Scan for the cell matching the given text and deliver its (x, y) coordinate at center. 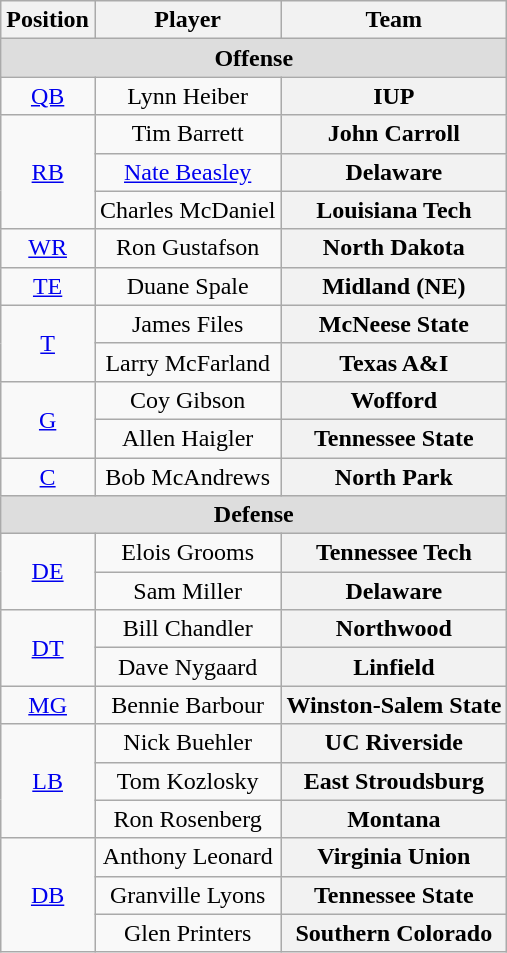
Elois Grooms (187, 553)
Position (48, 20)
MG (48, 705)
Louisiana Tech (394, 210)
James Files (187, 324)
DB (48, 895)
East Stroudsburg (394, 781)
Tim Barrett (187, 134)
WR (48, 248)
Midland (NE) (394, 286)
Granville Lyons (187, 895)
Larry McFarland (187, 362)
Offense (254, 58)
DE (48, 572)
Texas A&I (394, 362)
LB (48, 781)
Wofford (394, 400)
Duane Spale (187, 286)
Defense (254, 515)
QB (48, 96)
Coy Gibson (187, 400)
John Carroll (394, 134)
Tom Kozlosky (187, 781)
G (48, 419)
Anthony Leonard (187, 857)
Charles McDaniel (187, 210)
Bob McAndrews (187, 477)
North Dakota (394, 248)
Dave Nygaard (187, 667)
Ron Gustafson (187, 248)
North Park (394, 477)
C (48, 477)
T (48, 343)
Nick Buehler (187, 743)
TE (48, 286)
Bennie Barbour (187, 705)
RB (48, 172)
UC Riverside (394, 743)
Glen Printers (187, 933)
Lynn Heiber (187, 96)
Northwood (394, 629)
Bill Chandler (187, 629)
Sam Miller (187, 591)
McNeese State (394, 324)
Nate Beasley (187, 172)
Virginia Union (394, 857)
Winston-Salem State (394, 705)
Allen Haigler (187, 438)
Linfield (394, 667)
Ron Rosenberg (187, 819)
Player (187, 20)
Montana (394, 819)
Team (394, 20)
Southern Colorado (394, 933)
IUP (394, 96)
Tennessee Tech (394, 553)
DT (48, 648)
